Scan for the cell matching the given text and deliver its [X, Y] coordinate at center. 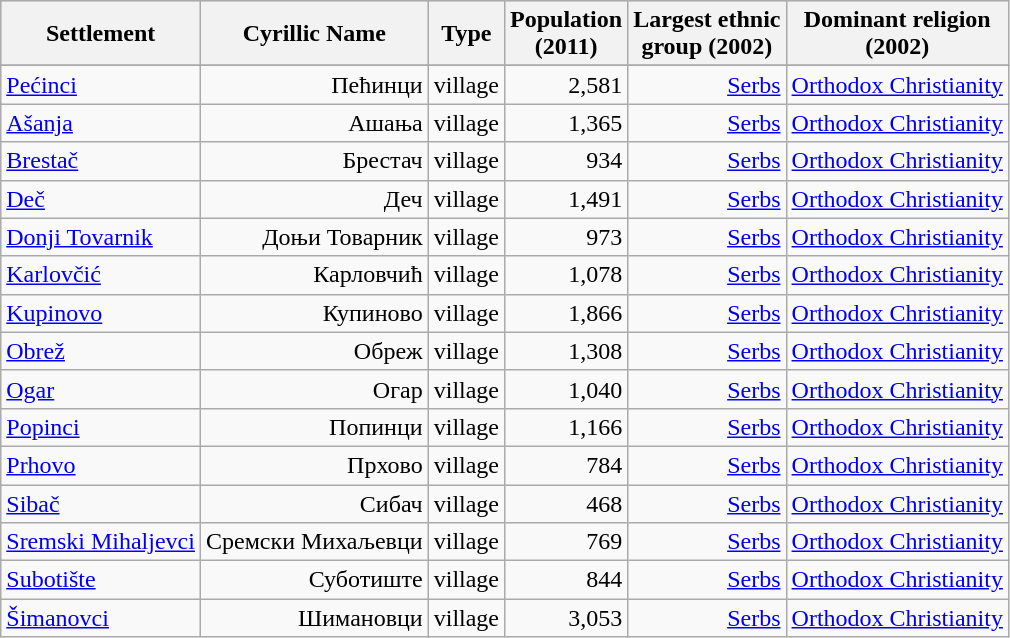
Kupinovo [101, 313]
Subotište [101, 580]
934 [566, 161]
Sremski Mihaljevci [101, 542]
Obrež [101, 351]
Ogar [101, 389]
Ашања [314, 123]
Прхово [314, 465]
Ašanja [101, 123]
1,308 [566, 351]
Суботиште [314, 580]
Попинци [314, 427]
Settlement [101, 34]
Пећинци [314, 85]
Karlovčić [101, 275]
Type [466, 34]
1,866 [566, 313]
1,491 [566, 199]
769 [566, 542]
Dominant religion(2002) [897, 34]
Brestač [101, 161]
Брестач [314, 161]
Шимановци [314, 618]
Сремски Михаљевци [314, 542]
Карловчић [314, 275]
Деч [314, 199]
Купиново [314, 313]
1,040 [566, 389]
1,365 [566, 123]
Donji Tovarnik [101, 237]
Сибач [314, 503]
1,166 [566, 427]
Обреж [314, 351]
Deč [101, 199]
Population(2011) [566, 34]
Largest ethnicgroup (2002) [707, 34]
844 [566, 580]
Prhovo [101, 465]
Popinci [101, 427]
Pećinci [101, 85]
468 [566, 503]
2,581 [566, 85]
784 [566, 465]
Cyrillic Name [314, 34]
Šimanovci [101, 618]
Огар [314, 389]
Доњи Товарник [314, 237]
973 [566, 237]
3,053 [566, 618]
1,078 [566, 275]
Sibač [101, 503]
